From the cell containing the given text, extract its center point as (x, y) coordinate. 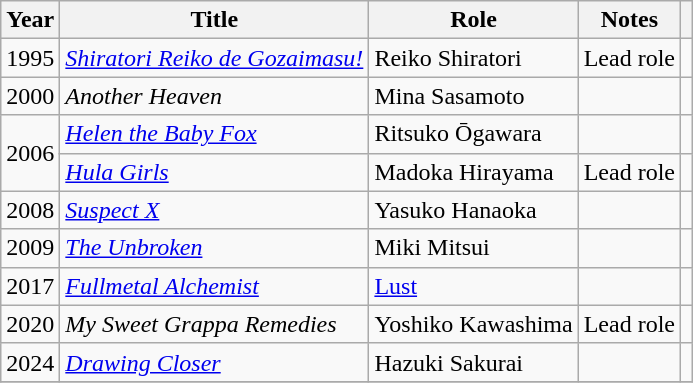
Reiko Shiratori (474, 58)
Yasuko Hanaoka (474, 210)
Year (30, 20)
My Sweet Grappa Remedies (214, 324)
Notes (629, 20)
Miki Mitsui (474, 248)
2017 (30, 286)
1995 (30, 58)
Helen the Baby Fox (214, 134)
Shiratori Reiko de Gozaimasu! (214, 58)
2000 (30, 96)
Another Heaven (214, 96)
Mina Sasamoto (474, 96)
Lust (474, 286)
Ritsuko Ōgawara (474, 134)
Drawing Closer (214, 362)
2006 (30, 153)
The Unbroken (214, 248)
2024 (30, 362)
Fullmetal Alchemist (214, 286)
Suspect X (214, 210)
Yoshiko Kawashima (474, 324)
2020 (30, 324)
Hula Girls (214, 172)
2008 (30, 210)
Title (214, 20)
Hazuki Sakurai (474, 362)
Role (474, 20)
2009 (30, 248)
Madoka Hirayama (474, 172)
